Find where the given text appears and provide that cell's center as (x, y) coordinate. 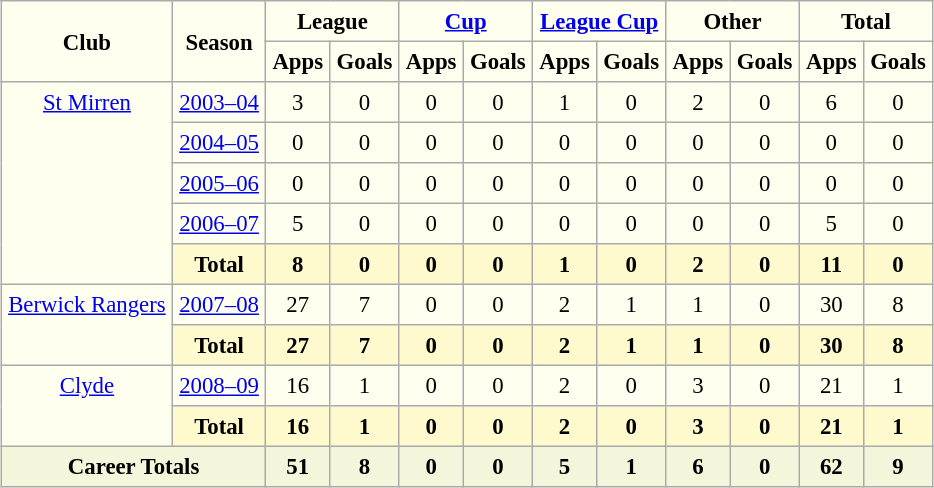
Cup (466, 21)
2008–09 (218, 385)
Clyde (86, 406)
Club (86, 42)
League (332, 21)
2007–08 (218, 304)
St Mirren (86, 183)
Career Totals (133, 466)
Other (732, 21)
62 (831, 466)
2006–07 (218, 223)
Season (218, 42)
Berwick Rangers (86, 324)
2003–04 (218, 102)
2005–06 (218, 183)
League Cup (598, 21)
2004–05 (218, 142)
51 (298, 466)
11 (831, 264)
9 (898, 466)
